Scan for the cell matching the given text and deliver its [X, Y] coordinate at center. 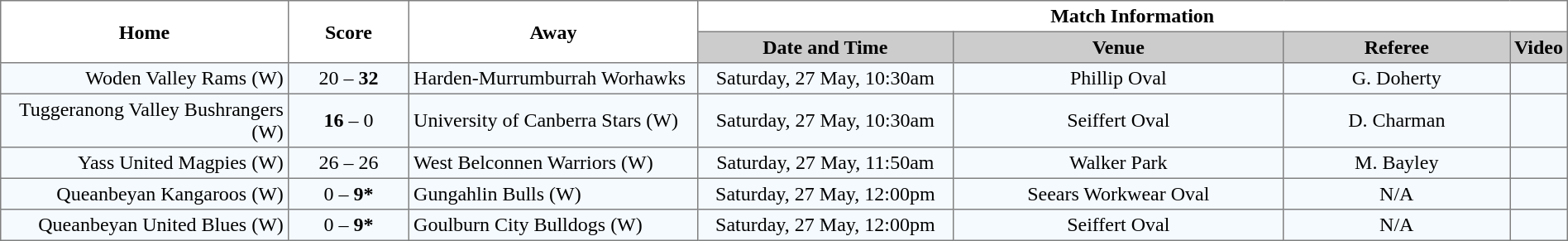
G. Doherty [1397, 79]
Woden Valley Rams (W) [144, 79]
Queanbeyan Kangaroos (W) [144, 194]
Venue [1118, 47]
Video [1539, 47]
University of Canberra Stars (W) [553, 120]
Referee [1397, 47]
D. Charman [1397, 120]
Phillip Oval [1118, 79]
Seears Workwear Oval [1118, 194]
Tuggeranong Valley Bushrangers (W) [144, 120]
Harden-Murrumburrah Worhawks [553, 79]
Home [144, 31]
16 – 0 [349, 120]
Away [553, 31]
26 – 26 [349, 163]
Queanbeyan United Blues (W) [144, 225]
Saturday, 27 May, 11:50am [825, 163]
West Belconnen Warriors (W) [553, 163]
Goulburn City Bulldogs (W) [553, 225]
Score [349, 31]
Yass United Magpies (W) [144, 163]
Date and Time [825, 47]
Walker Park [1118, 163]
20 – 32 [349, 79]
Match Information [1132, 17]
Gungahlin Bulls (W) [553, 194]
M. Bayley [1397, 163]
